For the text-containing cell, return its midpoint in (x, y) coordinate format. 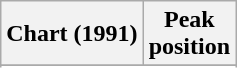
Chart (1991) (72, 34)
Peakposition (189, 34)
